Determine the (x, y) coordinate at the center of the cell enclosing the given text.  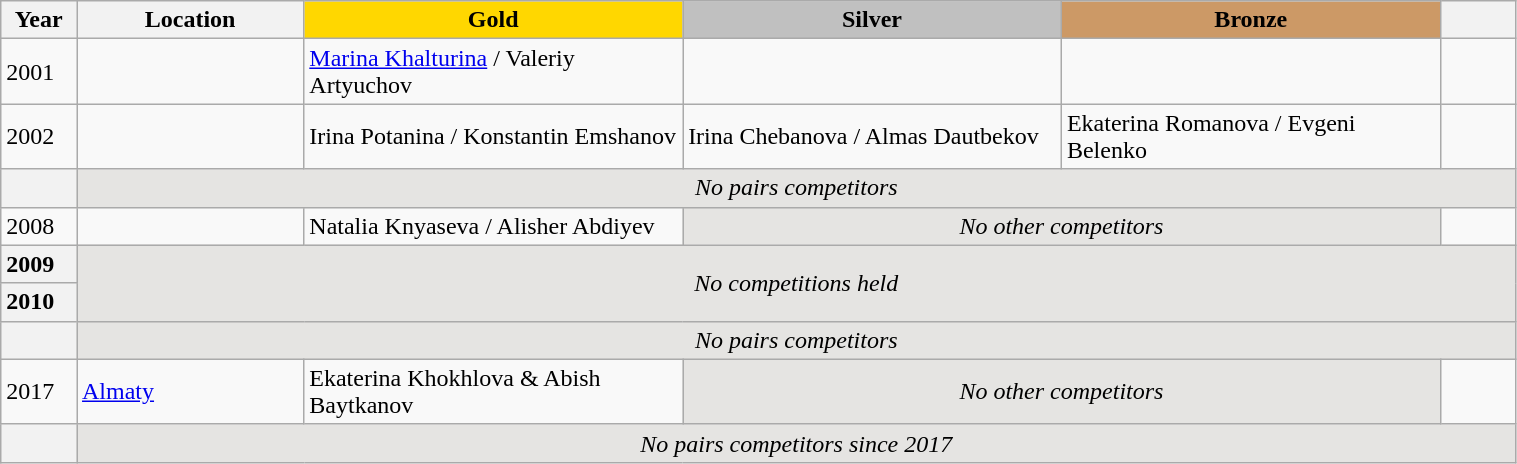
2009 (39, 264)
2010 (39, 302)
Gold (494, 20)
Irina Chebanova / Almas Dautbekov (872, 136)
Year (39, 20)
Ekaterina Romanova / Evgeni Belenko (1250, 136)
2008 (39, 226)
Bronze (1250, 20)
2001 (39, 72)
No pairs competitors since 2017 (796, 443)
Silver (872, 20)
No competitions held (796, 283)
Irina Potanina / Konstantin Emshanov (494, 136)
Natalia Knyaseva / Alisher Abdiyev (494, 226)
2017 (39, 392)
Ekaterina Khokhlova & Abish Baytkanov (494, 392)
Location (190, 20)
Almaty (190, 392)
Marina Khalturina / Valeriy Artyuchov (494, 72)
2002 (39, 136)
